Extract the [x, y] coordinate from the center of the cell holding the provided text.  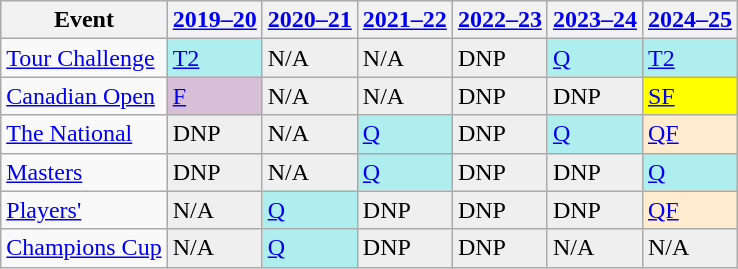
2024–25 [690, 20]
2021–22 [404, 20]
2022–23 [500, 20]
SF [690, 96]
2019–20 [214, 20]
Event [84, 20]
Players' [84, 210]
Canadian Open [84, 96]
Masters [84, 172]
Champions Cup [84, 248]
2020–21 [310, 20]
2023–24 [594, 20]
F [214, 96]
The National [84, 134]
Tour Challenge [84, 58]
